Detect which cell encompasses the target text, then output its (X, Y) center coordinate. 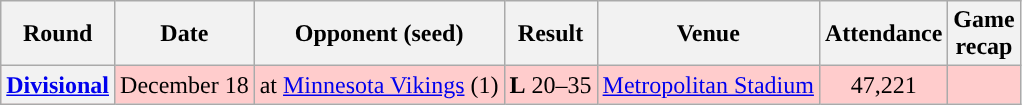
Result (550, 34)
L 20–35 (550, 85)
47,221 (883, 85)
Attendance (883, 34)
Metropolitan Stadium (708, 85)
Venue (708, 34)
December 18 (185, 85)
at Minnesota Vikings (1) (379, 85)
Round (58, 34)
Opponent (seed) (379, 34)
Divisional (58, 85)
Date (185, 34)
Gamerecap (984, 34)
